For the text-containing cell, return its midpoint in [x, y] coordinate format. 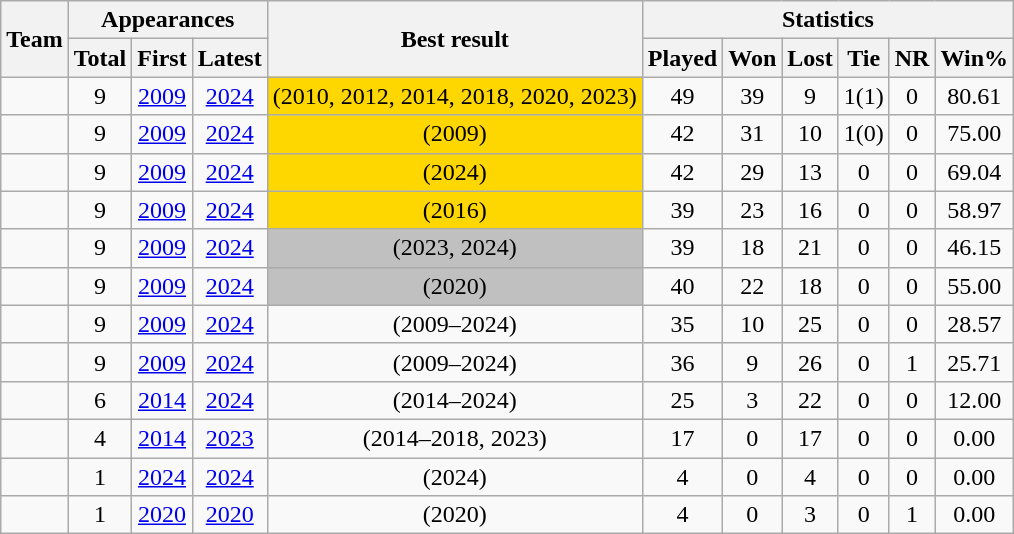
40 [682, 286]
16 [810, 210]
58.97 [974, 210]
1(0) [864, 134]
49 [682, 96]
26 [810, 362]
25.71 [974, 362]
75.00 [974, 134]
Best result [454, 39]
(2010, 2012, 2014, 2018, 2020, 2023) [454, 96]
Tie [864, 58]
1(1) [864, 96]
35 [682, 324]
55.00 [974, 286]
28.57 [974, 324]
Appearances [168, 20]
46.15 [974, 248]
Statistics [828, 20]
6 [100, 400]
69.04 [974, 172]
80.61 [974, 96]
(2014–2024) [454, 400]
2023 [230, 438]
Won [752, 58]
Lost [810, 58]
(2009) [454, 134]
13 [810, 172]
36 [682, 362]
Team [35, 39]
Played [682, 58]
31 [752, 134]
12.00 [974, 400]
Latest [230, 58]
Total [100, 58]
(2014–2018, 2023) [454, 438]
29 [752, 172]
Win% [974, 58]
21 [810, 248]
(2023, 2024) [454, 248]
(2016) [454, 210]
First [162, 58]
23 [752, 210]
NR [912, 58]
